From the cell containing the given text, extract its center point as (X, Y) coordinate. 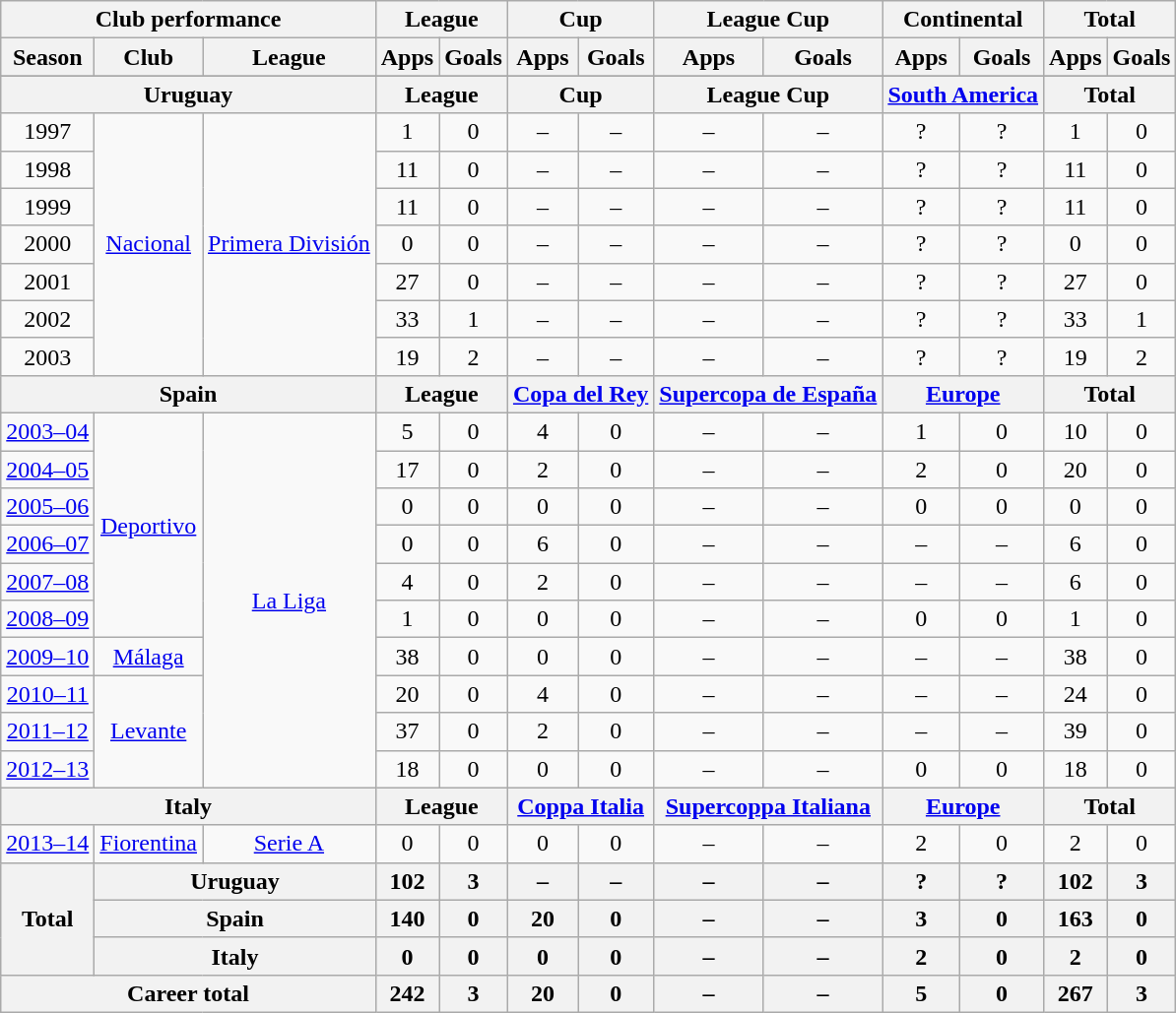
2001 (47, 282)
Season (47, 57)
Copa del Rey (580, 394)
140 (407, 918)
Continental (963, 20)
2005–06 (47, 507)
Nacional (149, 244)
2013–14 (47, 844)
10 (1076, 431)
2003–04 (47, 431)
2012–13 (47, 769)
2003 (47, 356)
Supercopa de España (768, 394)
2010–11 (47, 694)
267 (1076, 993)
37 (407, 731)
Málaga (149, 657)
Levante (149, 731)
1998 (47, 169)
Supercoppa Italiana (768, 806)
Serie A (290, 844)
1999 (47, 207)
17 (407, 470)
2006–07 (47, 544)
Fiorentina (149, 844)
163 (1076, 918)
39 (1076, 731)
Deportivo (149, 525)
2007–08 (47, 582)
Primera División (290, 244)
Club performance (188, 20)
Career total (188, 993)
La Liga (290, 601)
242 (407, 993)
2004–05 (47, 470)
1997 (47, 132)
2008–09 (47, 619)
2011–12 (47, 731)
2009–10 (47, 657)
Club (149, 57)
2002 (47, 319)
Coppa Italia (580, 806)
2000 (47, 244)
South America (963, 95)
24 (1076, 694)
